Extract the (x, y) coordinate from the center of the cell holding the provided text.  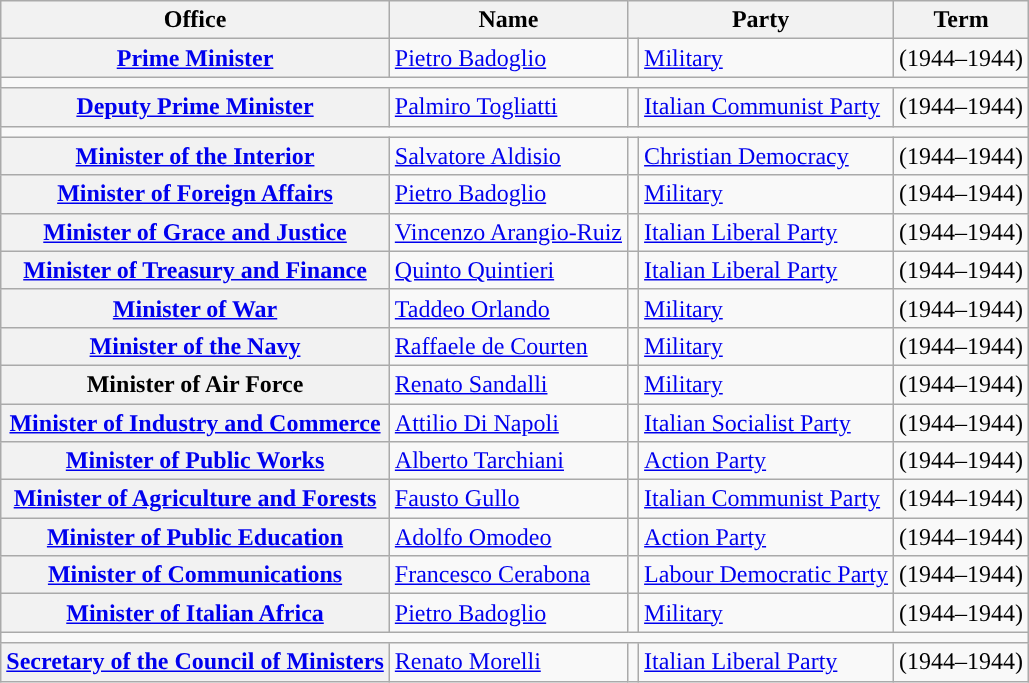
Secretary of the Council of Ministers (196, 662)
Minister of Agriculture and Forests (196, 499)
Name (508, 20)
Prime Minister (196, 58)
Term (962, 20)
Minister of Communications (196, 575)
Italian Socialist Party (766, 423)
Renato Sandalli (508, 384)
Minister of Grace and Justice (196, 232)
Renato Morelli (508, 662)
Labour Democratic Party (766, 575)
Minister of Public Education (196, 537)
Taddeo Orlando (508, 308)
Minister of Air Force (196, 384)
Vincenzo Arangio-Ruiz (508, 232)
Fausto Gullo (508, 499)
Attilio Di Napoli (508, 423)
Adolfo Omodeo (508, 537)
Minister of Italian Africa (196, 613)
Minister of the Navy (196, 346)
Palmiro Togliatti (508, 107)
Party (761, 20)
Minister of Industry and Commerce (196, 423)
Salvatore Aldisio (508, 156)
Office (196, 20)
Christian Democracy (766, 156)
Alberto Tarchiani (508, 461)
Minister of War (196, 308)
Francesco Cerabona (508, 575)
Minister of Public Works (196, 461)
Minister of Treasury and Finance (196, 270)
Minister of the Interior (196, 156)
Quinto Quintieri (508, 270)
Deputy Prime Minister (196, 107)
Minister of Foreign Affairs (196, 194)
Raffaele de Courten (508, 346)
